Extract the (x, y) coordinate from the center of the cell holding the provided text.  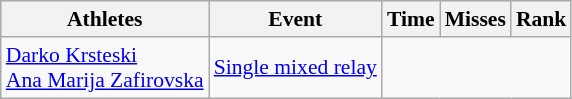
Event (296, 19)
Single mixed relay (296, 68)
Time (411, 19)
Rank (542, 19)
Athletes (105, 19)
Darko KrsteskiAna Marija Zafirovska (105, 68)
Misses (476, 19)
